Scan for the cell matching the given text and deliver its (X, Y) coordinate at center. 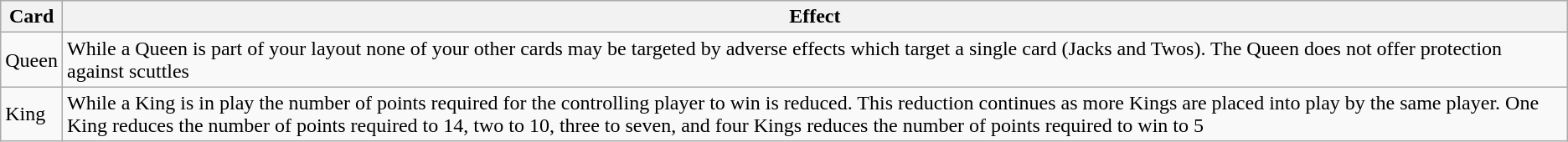
King (32, 114)
Card (32, 17)
Queen (32, 60)
Effect (814, 17)
